For the text-containing cell, return its midpoint in (X, Y) coordinate format. 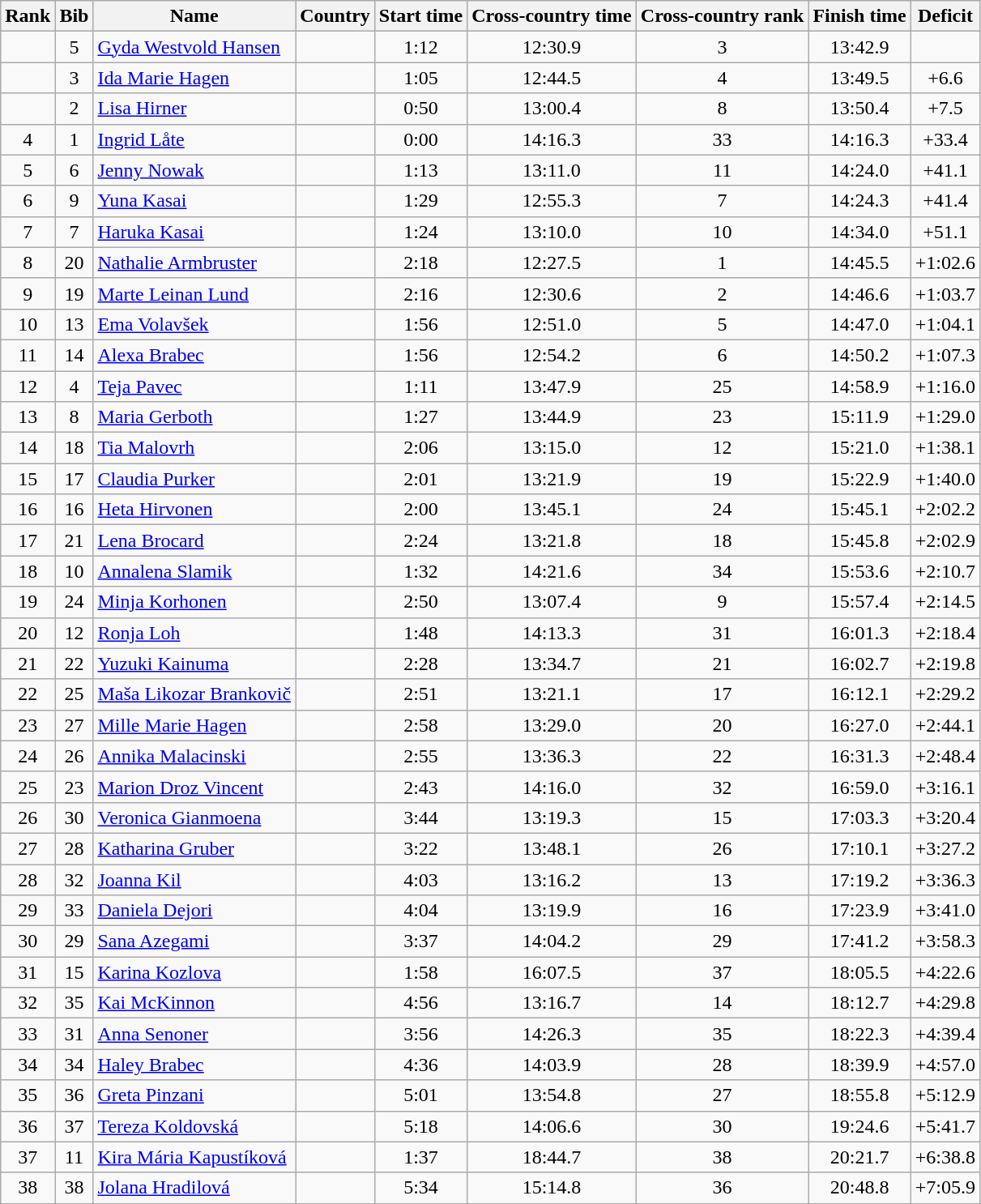
16:12.1 (859, 694)
+41.4 (945, 201)
+2:10.7 (945, 571)
2:50 (420, 602)
18:22.3 (859, 1034)
+2:48.4 (945, 756)
13:19.9 (552, 911)
14:24.3 (859, 201)
1:12 (420, 47)
14:46.6 (859, 293)
Finish time (859, 16)
+41.1 (945, 170)
+4:39.4 (945, 1034)
19:24.6 (859, 1126)
Gyda Westvold Hansen (194, 47)
Kai McKinnon (194, 1003)
13:11.0 (552, 170)
+33.4 (945, 139)
+1:03.7 (945, 293)
12:51.0 (552, 324)
1:37 (420, 1157)
2:28 (420, 664)
Minja Korhonen (194, 602)
16:27.0 (859, 725)
5:34 (420, 1188)
Sana Azegami (194, 941)
16:07.5 (552, 972)
12:27.5 (552, 263)
13:45.1 (552, 510)
1:29 (420, 201)
Lisa Hirner (194, 109)
3:22 (420, 848)
+2:29.2 (945, 694)
16:59.0 (859, 787)
13:36.3 (552, 756)
2:58 (420, 725)
15:11.9 (859, 417)
Annika Malacinski (194, 756)
+2:02.9 (945, 540)
13:50.4 (859, 109)
14:47.0 (859, 324)
14:21.6 (552, 571)
13:21.1 (552, 694)
Tia Malovrh (194, 448)
Marion Droz Vincent (194, 787)
17:23.9 (859, 911)
13:16.7 (552, 1003)
Cross-country rank (723, 16)
Country (335, 16)
+3:27.2 (945, 848)
2:00 (420, 510)
+3:16.1 (945, 787)
+1:29.0 (945, 417)
2:43 (420, 787)
18:12.7 (859, 1003)
13:34.7 (552, 664)
+7.5 (945, 109)
4:56 (420, 1003)
18:05.5 (859, 972)
3:44 (420, 818)
13:07.4 (552, 602)
13:21.8 (552, 540)
18:39.9 (859, 1065)
14:58.9 (859, 386)
20:48.8 (859, 1188)
13:48.1 (552, 848)
+6.6 (945, 78)
17:03.3 (859, 818)
2:06 (420, 448)
Annalena Slamik (194, 571)
14:50.2 (859, 355)
Karina Kozlova (194, 972)
13:47.9 (552, 386)
1:32 (420, 571)
1:13 (420, 170)
Jenny Nowak (194, 170)
13:10.0 (552, 232)
3:37 (420, 941)
Nathalie Armbruster (194, 263)
Rank (28, 16)
14:03.9 (552, 1065)
Maria Gerboth (194, 417)
Joanna Kil (194, 879)
14:26.3 (552, 1034)
Deficit (945, 16)
14:24.0 (859, 170)
16:31.3 (859, 756)
17:10.1 (859, 848)
+1:02.6 (945, 263)
1:48 (420, 633)
+3:20.4 (945, 818)
Marte Leinan Lund (194, 293)
5:18 (420, 1126)
1:05 (420, 78)
17:41.2 (859, 941)
Yuna Kasai (194, 201)
15:45.1 (859, 510)
17:19.2 (859, 879)
+4:29.8 (945, 1003)
+2:14.5 (945, 602)
13:54.8 (552, 1095)
+7:05.9 (945, 1188)
1:27 (420, 417)
0:50 (420, 109)
2:01 (420, 479)
15:14.8 (552, 1188)
13:42.9 (859, 47)
Jolana Hradilová (194, 1188)
1:11 (420, 386)
12:44.5 (552, 78)
Lena Brocard (194, 540)
13:00.4 (552, 109)
+2:02.2 (945, 510)
+2:19.8 (945, 664)
13:29.0 (552, 725)
Haley Brabec (194, 1065)
+1:07.3 (945, 355)
Kira Mária Kapustíková (194, 1157)
4:03 (420, 879)
Teja Pavec (194, 386)
+5:12.9 (945, 1095)
Alexa Brabec (194, 355)
15:57.4 (859, 602)
+1:16.0 (945, 386)
4:36 (420, 1065)
12:30.9 (552, 47)
Ema Volavšek (194, 324)
18:55.8 (859, 1095)
Veronica Gianmoena (194, 818)
Tereza Koldovská (194, 1126)
14:13.3 (552, 633)
Greta Pinzani (194, 1095)
18:44.7 (552, 1157)
+4:57.0 (945, 1065)
1:58 (420, 972)
+1:04.1 (945, 324)
+51.1 (945, 232)
Bib (75, 16)
15:53.6 (859, 571)
Claudia Purker (194, 479)
2:16 (420, 293)
14:45.5 (859, 263)
Heta Hirvonen (194, 510)
2:18 (420, 263)
12:54.2 (552, 355)
13:49.5 (859, 78)
Haruka Kasai (194, 232)
+3:41.0 (945, 911)
Yuzuki Kainuma (194, 664)
12:30.6 (552, 293)
14:06.6 (552, 1126)
15:45.8 (859, 540)
Ida Marie Hagen (194, 78)
14:16.0 (552, 787)
Ingrid Låte (194, 139)
Daniela Dejori (194, 911)
2:24 (420, 540)
3:56 (420, 1034)
+5:41.7 (945, 1126)
+2:44.1 (945, 725)
12:55.3 (552, 201)
Maša Likozar Brankovič (194, 694)
15:22.9 (859, 479)
15:21.0 (859, 448)
13:44.9 (552, 417)
14:04.2 (552, 941)
Katharina Gruber (194, 848)
13:15.0 (552, 448)
1:24 (420, 232)
2:51 (420, 694)
+1:38.1 (945, 448)
14:34.0 (859, 232)
+2:18.4 (945, 633)
Start time (420, 16)
+3:36.3 (945, 879)
Anna Senoner (194, 1034)
Name (194, 16)
13:21.9 (552, 479)
+4:22.6 (945, 972)
2:55 (420, 756)
5:01 (420, 1095)
13:19.3 (552, 818)
13:16.2 (552, 879)
+6:38.8 (945, 1157)
+1:40.0 (945, 479)
0:00 (420, 139)
20:21.7 (859, 1157)
+3:58.3 (945, 941)
4:04 (420, 911)
16:01.3 (859, 633)
Cross-country time (552, 16)
Ronja Loh (194, 633)
Mille Marie Hagen (194, 725)
16:02.7 (859, 664)
